Return [X, Y] of the center of cell containing provided text 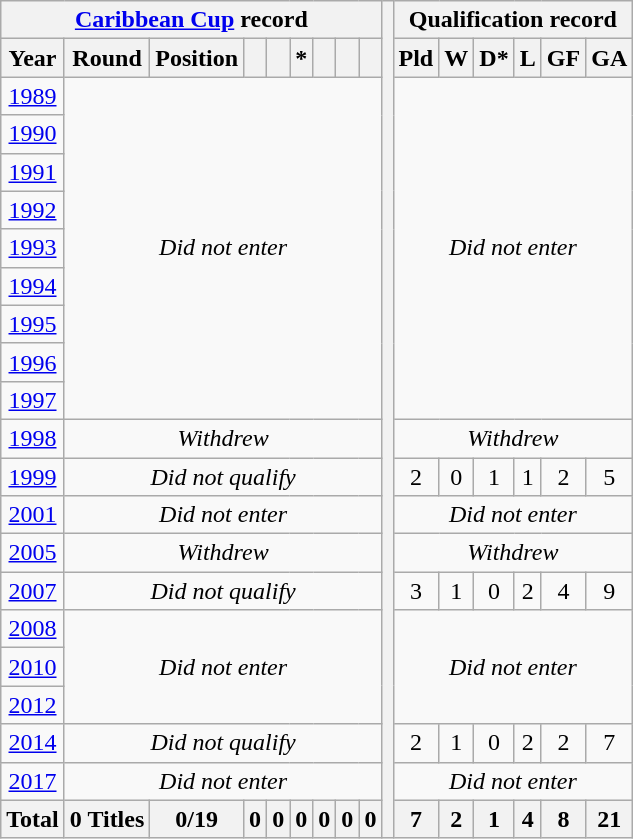
1995 [33, 324]
Position [197, 58]
1989 [33, 96]
2005 [33, 553]
L [528, 58]
Total [33, 819]
Round [107, 58]
W [456, 58]
2017 [33, 781]
0/19 [197, 819]
3 [416, 591]
GF [563, 58]
1993 [33, 248]
1998 [33, 438]
1994 [33, 286]
* [302, 58]
1997 [33, 400]
0 Titles [107, 819]
1991 [33, 172]
2007 [33, 591]
Pld [416, 58]
1992 [33, 210]
Year [33, 58]
2014 [33, 743]
GA [610, 58]
2012 [33, 705]
9 [610, 591]
Caribbean Cup record [192, 20]
1999 [33, 477]
21 [610, 819]
2008 [33, 629]
2010 [33, 667]
Qualification record [513, 20]
1996 [33, 362]
D* [494, 58]
1990 [33, 134]
5 [610, 477]
8 [563, 819]
2001 [33, 515]
